Return the [X, Y] coordinate for the center point of the cell that contains the specified text.  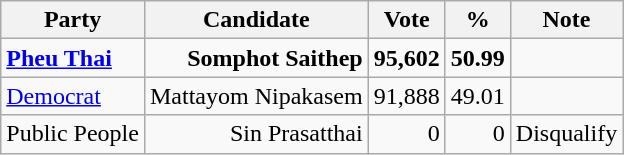
49.01 [478, 96]
Somphot Saithep [256, 58]
95,602 [406, 58]
50.99 [478, 58]
Candidate [256, 20]
Note [566, 20]
91,888 [406, 96]
Public People [73, 134]
Disqualify [566, 134]
Democrat [73, 96]
Mattayom Nipakasem [256, 96]
Vote [406, 20]
% [478, 20]
Party [73, 20]
Sin Prasatthai [256, 134]
Pheu Thai [73, 58]
